Output the [X, Y] coordinate of the center of the cell containing the given text.  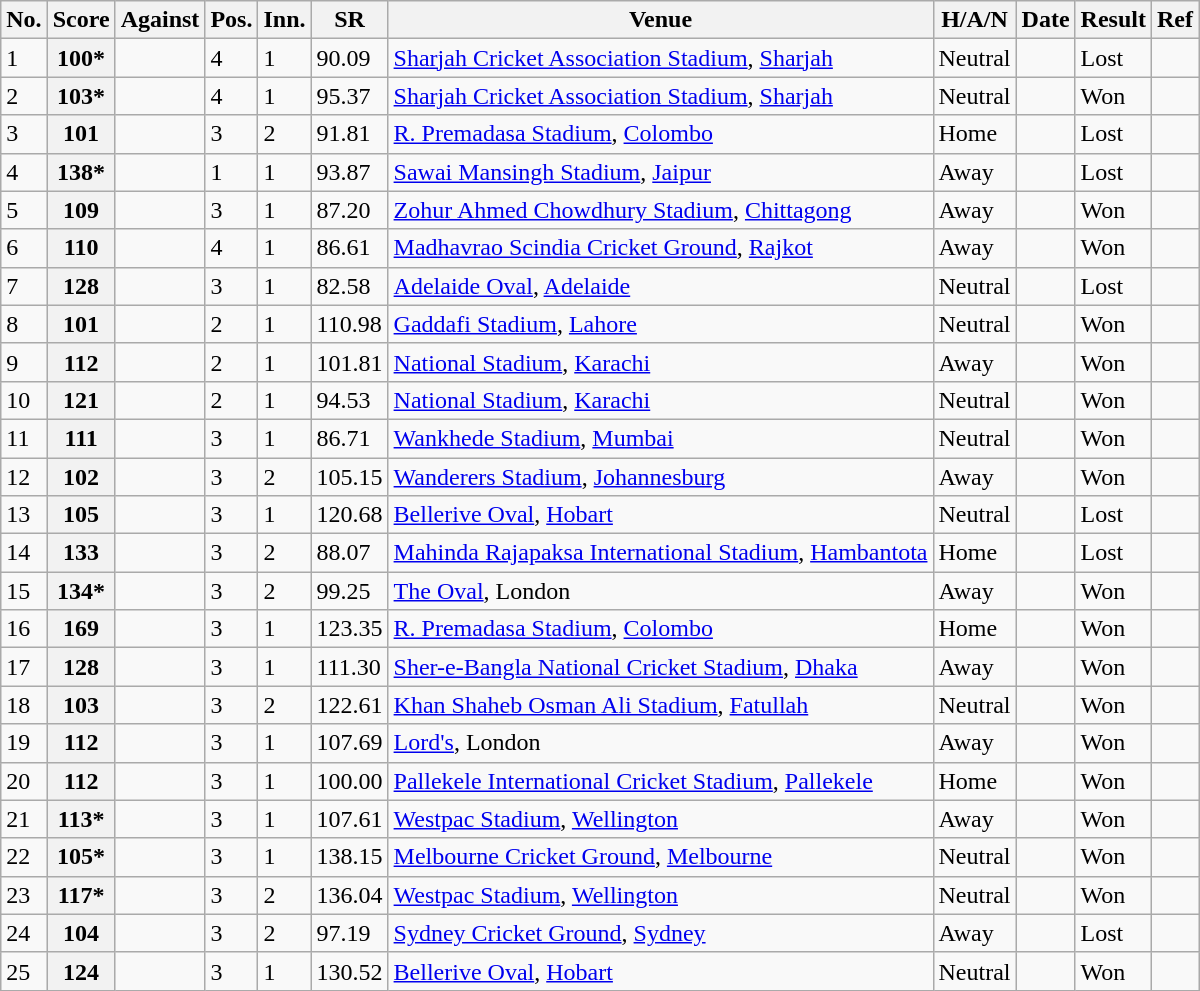
100.00 [350, 781]
111.30 [350, 667]
102 [81, 477]
121 [81, 400]
Against [160, 20]
94.53 [350, 400]
Pallekele International Cricket Stadium, Pallekele [660, 781]
Khan Shaheb Osman Ali Stadium, Fatullah [660, 705]
86.71 [350, 438]
87.20 [350, 210]
105 [81, 515]
107.69 [350, 743]
19 [24, 743]
99.25 [350, 591]
122.61 [350, 705]
111 [81, 438]
Adelaide Oval, Adelaide [660, 286]
Result [1113, 20]
86.61 [350, 248]
Sydney Cricket Ground, Sydney [660, 933]
103 [81, 705]
Mahinda Rajapaksa International Stadium, Hambantota [660, 553]
Ref [1174, 20]
8 [24, 324]
101.81 [350, 362]
169 [81, 629]
Lord's, London [660, 743]
Date [1046, 20]
11 [24, 438]
Gaddafi Stadium, Lahore [660, 324]
117* [81, 895]
H/A/N [974, 20]
25 [24, 971]
138* [81, 172]
Madhavrao Scindia Cricket Ground, Rajkot [660, 248]
104 [81, 933]
105* [81, 857]
Inn. [284, 20]
18 [24, 705]
16 [24, 629]
Zohur Ahmed Chowdhury Stadium, Chittagong [660, 210]
SR [350, 20]
82.58 [350, 286]
103* [81, 96]
88.07 [350, 553]
110 [81, 248]
Wanderers Stadium, Johannesburg [660, 477]
24 [24, 933]
113* [81, 819]
110.98 [350, 324]
Melbourne Cricket Ground, Melbourne [660, 857]
5 [24, 210]
The Oval, London [660, 591]
130.52 [350, 971]
No. [24, 20]
6 [24, 248]
15 [24, 591]
97.19 [350, 933]
10 [24, 400]
13 [24, 515]
91.81 [350, 134]
23 [24, 895]
136.04 [350, 895]
20 [24, 781]
Pos. [232, 20]
90.09 [350, 58]
123.35 [350, 629]
Wankhede Stadium, Mumbai [660, 438]
Score [81, 20]
9 [24, 362]
21 [24, 819]
109 [81, 210]
17 [24, 667]
124 [81, 971]
133 [81, 553]
12 [24, 477]
22 [24, 857]
14 [24, 553]
134* [81, 591]
Sher-e-Bangla National Cricket Stadium, Dhaka [660, 667]
93.87 [350, 172]
100* [81, 58]
95.37 [350, 96]
Sawai Mansingh Stadium, Jaipur [660, 172]
138.15 [350, 857]
7 [24, 286]
105.15 [350, 477]
120.68 [350, 515]
Venue [660, 20]
107.61 [350, 819]
